Extract the (x, y) coordinate from the center of the cell holding the provided text.  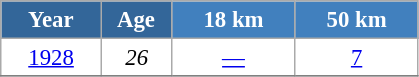
50 km (356, 20)
— (234, 58)
Age (136, 20)
Year (52, 20)
18 km (234, 20)
1928 (52, 58)
7 (356, 58)
26 (136, 58)
